Capture the cell that displays the provided text and extract its (X, Y) central coordinate. 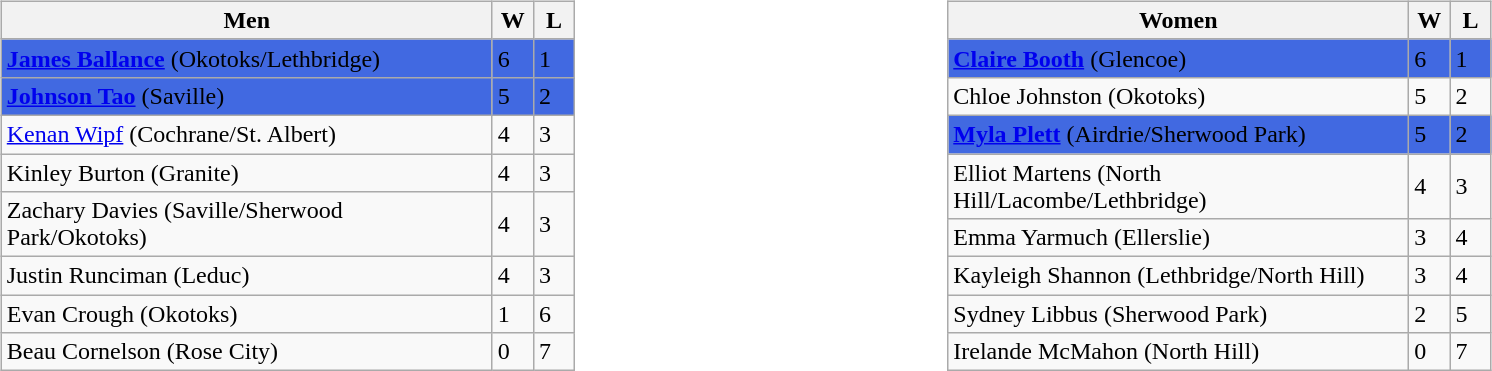
James Ballance (Okotoks/Lethbridge) (246, 58)
Chloe Johnston (Okotoks) (1178, 96)
Women (1178, 20)
Zachary Davies (Saville/Sherwood Park/Okotoks) (246, 224)
Claire Booth (Glencoe) (1178, 58)
Men (246, 20)
Kenan Wipf (Cochrane/St. Albert) (246, 134)
Sydney Libbus (Sherwood Park) (1178, 314)
Kayleigh Shannon (Lethbridge/North Hill) (1178, 276)
Elliot Martens (North Hill/Lacombe/Lethbridge) (1178, 186)
Evan Crough (Okotoks) (246, 314)
Justin Runciman (Leduc) (246, 276)
Irelande McMahon (North Hill) (1178, 352)
Myla Plett (Airdrie/Sherwood Park) (1178, 134)
Beau Cornelson (Rose City) (246, 352)
Johnson Tao (Saville) (246, 96)
Kinley Burton (Granite) (246, 173)
Emma Yarmuch (Ellerslie) (1178, 238)
